Return (X, Y) of the center of cell containing provided text 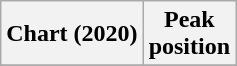
Chart (2020) (72, 34)
Peakposition (189, 34)
